Identify which cell holds the provided text, then report its [X, Y] central coordinate. 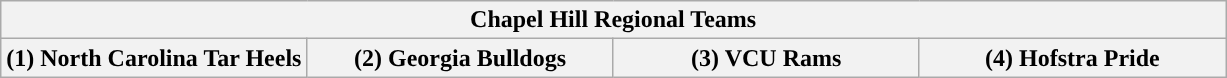
(4) Hofstra Pride [1072, 58]
(1) North Carolina Tar Heels [154, 58]
Chapel Hill Regional Teams [614, 20]
(3) VCU Rams [766, 58]
(2) Georgia Bulldogs [460, 58]
